Return the (x, y) coordinate for the center point of the cell that contains the specified text.  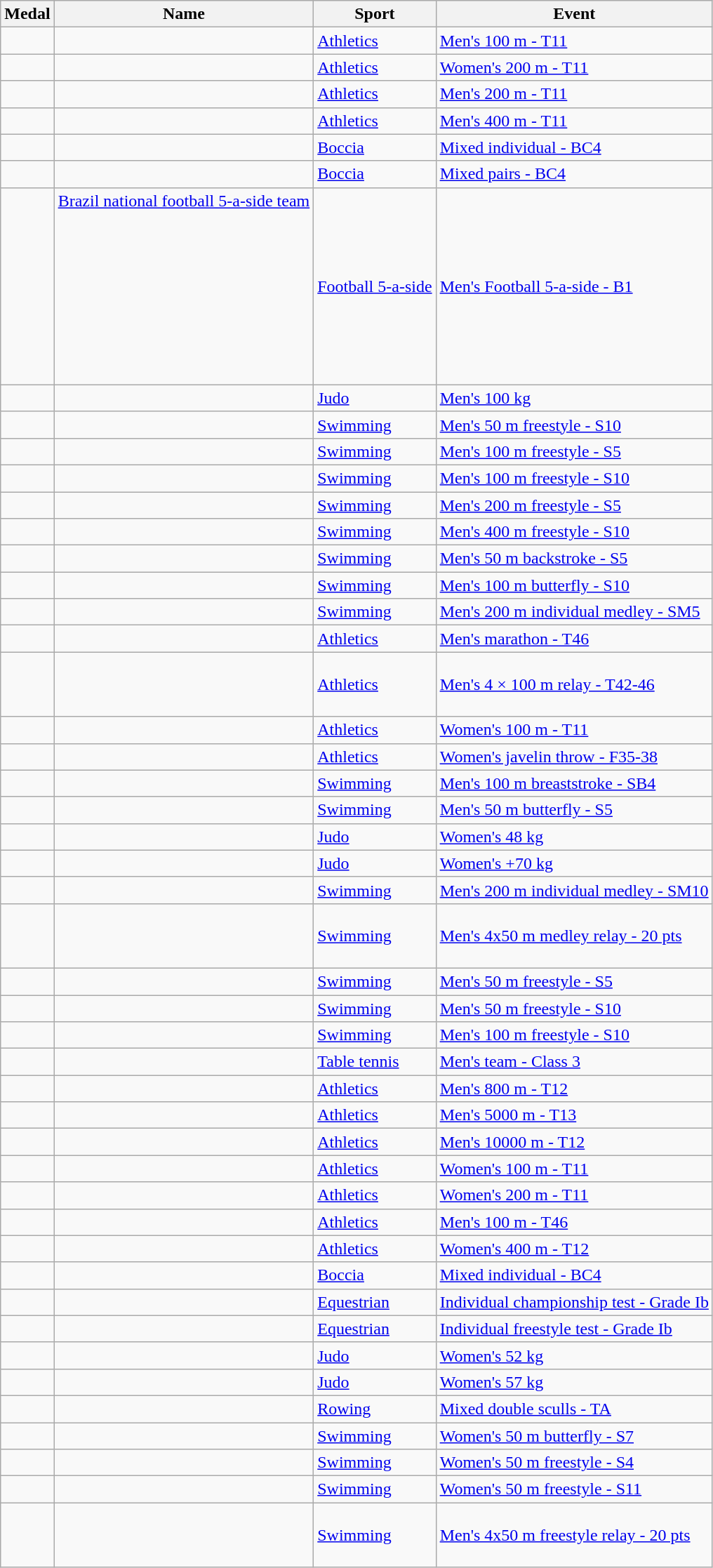
Men's 200 m freestyle - S5 (574, 505)
Women's 50 m freestyle - S4 (574, 1463)
Women's 400 m - T12 (574, 1249)
Men's team - Class 3 (574, 1062)
Men's 200 m individual medley - SM10 (574, 890)
Men's 100 m - T46 (574, 1222)
Men's 800 m - T12 (574, 1089)
Men's 400 m - T11 (574, 121)
Men's 100 m - T11 (574, 41)
Men's 400 m freestyle - S10 (574, 532)
Men's 100 m butterfly - S10 (574, 585)
Individual championship test - Grade Ib (574, 1302)
Women's +70 kg (574, 863)
Men's Football 5-a-side - B1 (574, 286)
Men's marathon - T46 (574, 639)
Men's 5000 m - T13 (574, 1115)
Football 5-a-side (375, 286)
Women's 50 m freestyle - S11 (574, 1489)
Sport (375, 14)
Mixed double sculls - TA (574, 1409)
Men's 50 m freestyle - S5 (574, 981)
Women's javelin throw - F35-38 (574, 757)
Women's 52 kg (574, 1355)
Men's 10000 m - T12 (574, 1142)
Women's 48 kg (574, 837)
Men's 4 × 100 m relay - T42-46 (574, 684)
Women's 50 m butterfly - S7 (574, 1435)
Men's 4x50 m medley relay - 20 pts (574, 936)
Men's 4x50 m freestyle relay - 20 pts (574, 1535)
Men's 100 kg (574, 398)
Event (574, 14)
Mixed pairs - BC4 (574, 174)
Brazil national football 5-a-side team (184, 286)
Medal (27, 14)
Men's 200 m individual medley - SM5 (574, 612)
Name (184, 14)
Individual freestyle test - Grade Ib (574, 1329)
Men's 200 m - T11 (574, 94)
Men's 100 m breaststroke - SB4 (574, 783)
Men's 50 m backstroke - S5 (574, 559)
Table tennis (375, 1062)
Men's 100 m freestyle - S5 (574, 451)
Women's 57 kg (574, 1382)
Rowing (375, 1409)
Men's 50 m butterfly - S5 (574, 810)
